Output the (x, y) coordinate of the center of the cell containing the given text.  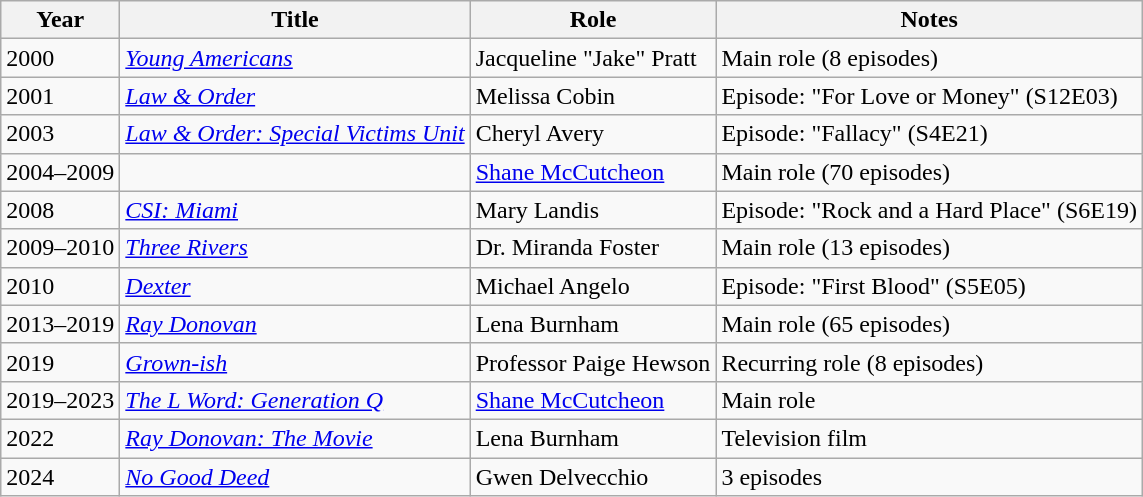
Melissa Cobin (593, 96)
Main role (13 episodes) (930, 248)
Episode: "Rock and a Hard Place" (S6E19) (930, 210)
Ray Donovan (295, 324)
Main role (930, 400)
No Good Deed (295, 477)
Ray Donovan: The Movie (295, 438)
Notes (930, 20)
2009–2010 (60, 248)
Jacqueline "Jake" Pratt (593, 58)
2013–2019 (60, 324)
Episode: "First Blood" (S5E05) (930, 286)
2008 (60, 210)
Cheryl Avery (593, 134)
2022 (60, 438)
Episode: "For Love or Money" (S12E03) (930, 96)
2000 (60, 58)
2004–2009 (60, 172)
Role (593, 20)
Law & Order (295, 96)
2010 (60, 286)
Three Rivers (295, 248)
Main role (65 episodes) (930, 324)
Dr. Miranda Foster (593, 248)
Grown-ish (295, 362)
2024 (60, 477)
Recurring role (8 episodes) (930, 362)
Professor Paige Hewson (593, 362)
Mary Landis (593, 210)
2019–2023 (60, 400)
2003 (60, 134)
Episode: "Fallacy" (S4E21) (930, 134)
Television film (930, 438)
CSI: Miami (295, 210)
2019 (60, 362)
Law & Order: Special Victims Unit (295, 134)
Young Americans (295, 58)
Gwen Delvecchio (593, 477)
Year (60, 20)
Dexter (295, 286)
3 episodes (930, 477)
Main role (70 episodes) (930, 172)
2001 (60, 96)
The L Word: Generation Q (295, 400)
Title (295, 20)
Michael Angelo (593, 286)
Main role (8 episodes) (930, 58)
